Locate the cell with the specified text and output its [X, Y] center coordinate. 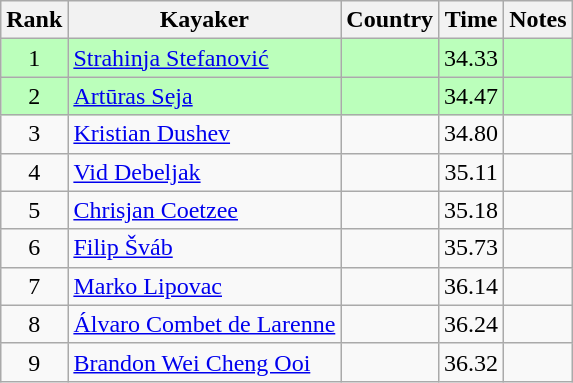
3 [34, 134]
Notes [538, 20]
35.11 [472, 172]
36.24 [472, 324]
Brandon Wei Cheng Ooi [204, 362]
8 [34, 324]
Marko Lipovac [204, 286]
35.73 [472, 248]
36.32 [472, 362]
Rank [34, 20]
1 [34, 58]
Country [390, 20]
Vid Debeljak [204, 172]
6 [34, 248]
35.18 [472, 210]
Chrisjan Coetzee [204, 210]
4 [34, 172]
Álvaro Combet de Larenne [204, 324]
7 [34, 286]
Artūras Seja [204, 96]
Time [472, 20]
36.14 [472, 286]
34.80 [472, 134]
34.47 [472, 96]
Strahinja Stefanović [204, 58]
5 [34, 210]
Filip Šváb [204, 248]
9 [34, 362]
Kristian Dushev [204, 134]
Kayaker [204, 20]
2 [34, 96]
34.33 [472, 58]
